Find where the given text appears and provide that cell's center as [x, y] coordinate. 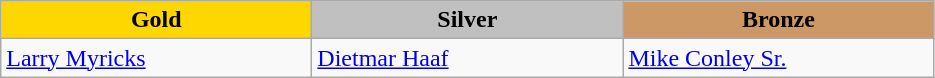
Bronze [778, 20]
Larry Myricks [156, 58]
Mike Conley Sr. [778, 58]
Gold [156, 20]
Dietmar Haaf [468, 58]
Silver [468, 20]
